Determine the (X, Y) coordinate at the center of the cell enclosing the given text.  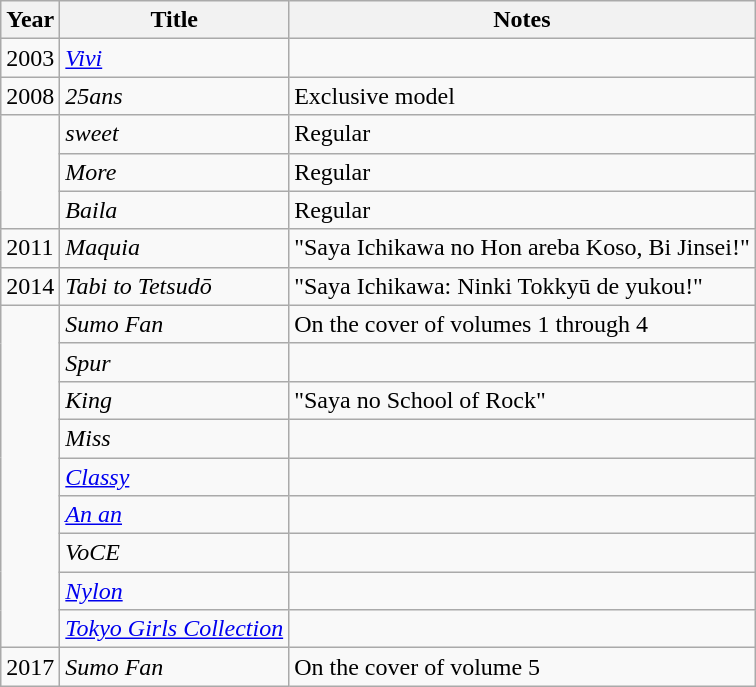
Exclusive model (522, 96)
Tokyo Girls Collection (174, 629)
Baila (174, 210)
On the cover of volumes 1 through 4 (522, 324)
Year (30, 20)
VoCE (174, 553)
On the cover of volume 5 (522, 667)
Vivi (174, 58)
Notes (522, 20)
25ans (174, 96)
King (174, 400)
Classy (174, 477)
2014 (30, 286)
"Saya no School of Rock" (522, 400)
2008 (30, 96)
Title (174, 20)
Tabi to Tetsudō (174, 286)
Maquia (174, 248)
Miss (174, 438)
2011 (30, 248)
More (174, 172)
"Saya Ichikawa: Ninki Tokkyū de yukou!" (522, 286)
2003 (30, 58)
Nylon (174, 591)
"Saya Ichikawa no Hon areba Koso, Bi Jinsei!" (522, 248)
2017 (30, 667)
sweet (174, 134)
An an (174, 515)
Spur (174, 362)
